Detect which cell encompasses the target text, then output its (X, Y) center coordinate. 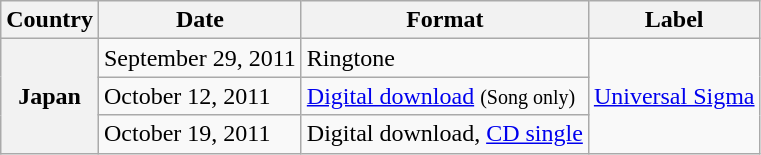
Japan (50, 96)
Format (444, 20)
Date (200, 20)
September 29, 2011 (200, 58)
Digital download, CD single (444, 134)
Digital download (Song only) (444, 96)
Universal Sigma (674, 96)
October 19, 2011 (200, 134)
October 12, 2011 (200, 96)
Label (674, 20)
Ringtone (444, 58)
Country (50, 20)
